For the text-containing cell, return its midpoint in [x, y] coordinate format. 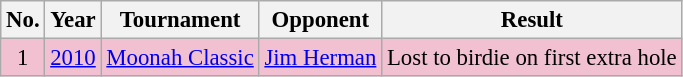
Jim Herman [320, 58]
Year [73, 20]
No. [23, 20]
Opponent [320, 20]
1 [23, 58]
Tournament [180, 20]
2010 [73, 58]
Lost to birdie on first extra hole [532, 58]
Result [532, 20]
Moonah Classic [180, 58]
